Capture the cell that displays the provided text and extract its (x, y) central coordinate. 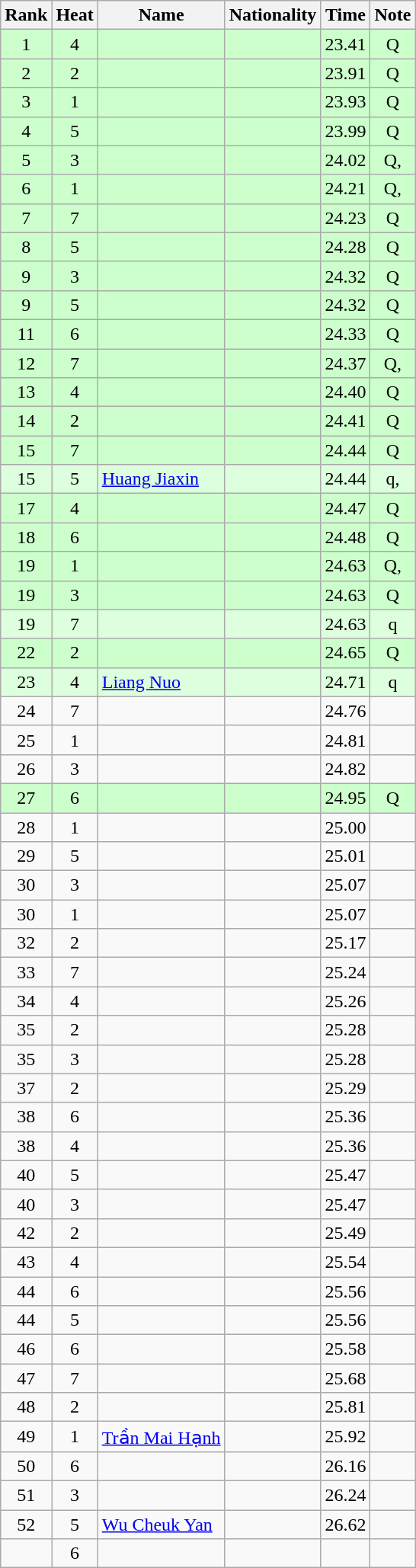
51 (26, 1495)
11 (26, 334)
23.99 (346, 131)
Huang Jiaxin (162, 479)
Liang Nuo (162, 682)
48 (26, 1407)
Wu Cheuk Yan (162, 1525)
26.16 (346, 1466)
24.33 (346, 334)
q, (393, 479)
26.24 (346, 1495)
23.93 (346, 102)
24.71 (346, 682)
23 (26, 682)
24.47 (346, 508)
24.48 (346, 537)
25.17 (346, 943)
24.41 (346, 421)
12 (26, 363)
23.91 (346, 73)
17 (26, 508)
37 (26, 1088)
25.26 (346, 1001)
Rank (26, 15)
25.92 (346, 1437)
25.68 (346, 1378)
43 (26, 1262)
Trần Mai Hạnh (162, 1437)
25.49 (346, 1233)
Heat (75, 15)
27 (26, 798)
25.00 (346, 827)
25.54 (346, 1262)
25.01 (346, 856)
25 (26, 740)
24.76 (346, 711)
25.24 (346, 972)
26.62 (346, 1525)
8 (26, 247)
26 (26, 769)
24.95 (346, 798)
24.21 (346, 189)
49 (26, 1437)
24.02 (346, 160)
23.41 (346, 44)
24.23 (346, 218)
18 (26, 537)
25.81 (346, 1407)
24 (26, 711)
24.28 (346, 247)
24.37 (346, 363)
Time (346, 15)
14 (26, 421)
46 (26, 1349)
24.82 (346, 769)
25.29 (346, 1088)
Note (393, 15)
33 (26, 972)
32 (26, 943)
28 (26, 827)
52 (26, 1525)
50 (26, 1466)
42 (26, 1233)
13 (26, 392)
Nationality (273, 15)
24.81 (346, 740)
25.58 (346, 1349)
Name (162, 15)
24.40 (346, 392)
34 (26, 1001)
24.65 (346, 653)
47 (26, 1378)
29 (26, 856)
22 (26, 653)
